Pinpoint the cell where the given text exists, returning its [X, Y] midpoint coordinate. 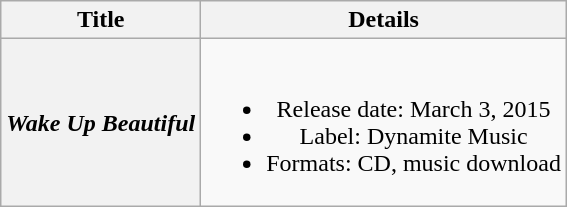
Title [101, 20]
Wake Up Beautiful [101, 122]
Release date: March 3, 2015Label: Dynamite MusicFormats: CD, music download [384, 122]
Details [384, 20]
